Pinpoint the cell where the given text exists, returning its [x, y] midpoint coordinate. 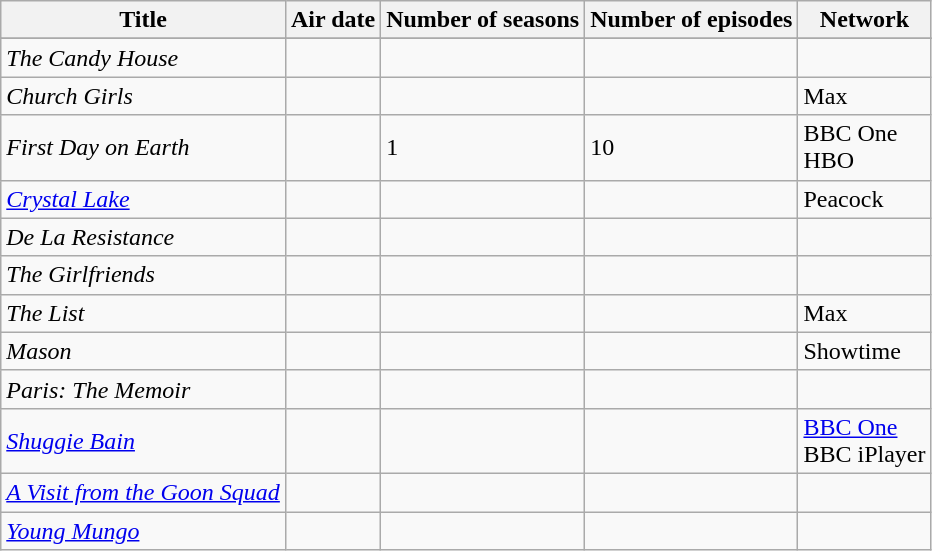
Number of seasons [483, 20]
Peacock [864, 199]
Paris: The Memoir [144, 389]
De La Resistance [144, 237]
Young Mungo [144, 531]
The List [144, 313]
10 [692, 148]
Crystal Lake [144, 199]
Church Girls [144, 96]
Shuggie Bain [144, 440]
Network [864, 20]
BBC OneHBO [864, 148]
The Candy House [144, 58]
The Girlfriends [144, 275]
First Day on Earth [144, 148]
A Visit from the Goon Squad [144, 492]
Title [144, 20]
Mason [144, 351]
1 [483, 148]
Showtime [864, 351]
Air date [332, 20]
Number of episodes [692, 20]
BBC OneBBC iPlayer [864, 440]
